Output the (x, y) coordinate of the center of the cell containing the given text.  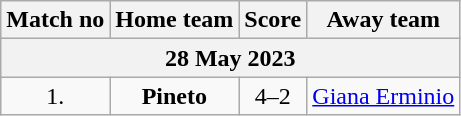
28 May 2023 (230, 58)
1. (56, 96)
Pineto (174, 96)
4–2 (273, 96)
Home team (174, 20)
Away team (384, 20)
Giana Erminio (384, 96)
Match no (56, 20)
Score (273, 20)
